Pinpoint the cell where the given text exists, returning its [x, y] midpoint coordinate. 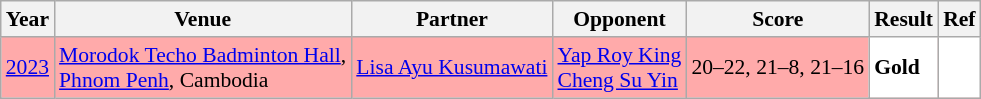
Ref [959, 19]
Score [778, 19]
20–22, 21–8, 21–16 [778, 68]
Morodok Techo Badminton Hall,Phnom Penh, Cambodia [202, 68]
Partner [452, 19]
Opponent [619, 19]
Gold [904, 68]
Lisa Ayu Kusumawati [452, 68]
Venue [202, 19]
Year [28, 19]
Result [904, 19]
2023 [28, 68]
Yap Roy King Cheng Su Yin [619, 68]
